Return the [X, Y] coordinate for the center point of the cell that contains the specified text.  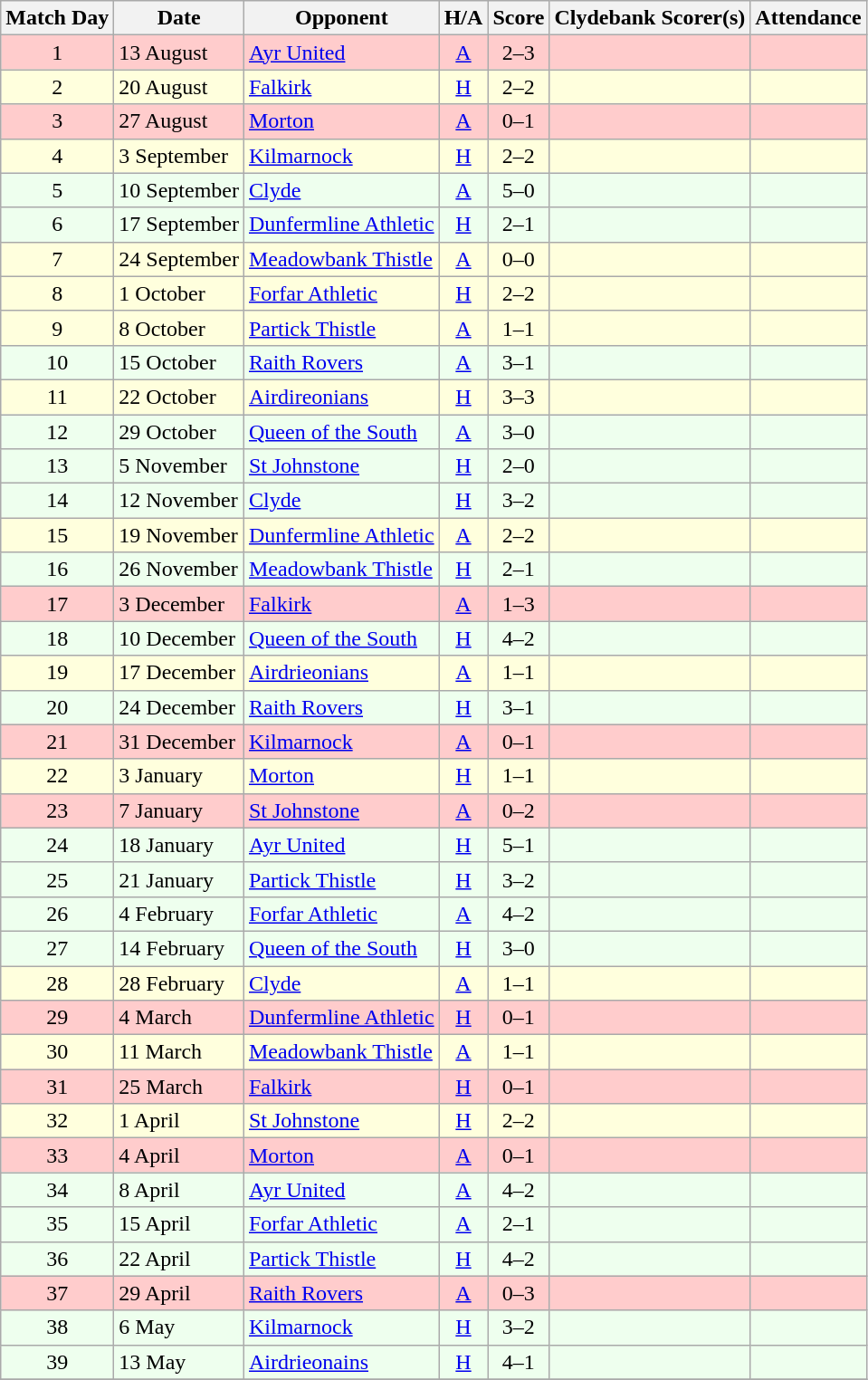
32 [58, 1121]
18 [58, 638]
1–3 [519, 604]
3 [58, 121]
37 [58, 1293]
28 [58, 982]
6 [58, 225]
16 [58, 570]
Score [519, 18]
0–0 [519, 259]
21 January [179, 879]
Clydebank Scorer(s) [650, 18]
19 November [179, 535]
11 March [179, 1052]
5 November [179, 466]
15 [58, 535]
22 [58, 776]
19 [58, 673]
31 [58, 1087]
13 May [179, 1362]
12 [58, 432]
36 [58, 1259]
20 [58, 707]
24 December [179, 707]
34 [58, 1190]
12 November [179, 501]
4 March [179, 1018]
13 [58, 466]
11 [58, 397]
4–1 [519, 1362]
27 August [179, 121]
27 [58, 948]
1 April [179, 1121]
30 [58, 1052]
0–2 [519, 810]
15 October [179, 362]
29 October [179, 432]
1 [58, 53]
9 [58, 328]
6 May [179, 1327]
28 February [179, 982]
25 [58, 879]
8 April [179, 1190]
17 September [179, 225]
Date [179, 18]
13 August [179, 53]
3 September [179, 156]
22 April [179, 1259]
14 [58, 501]
2–3 [519, 53]
5 [58, 190]
2 [58, 87]
0–3 [519, 1293]
10 December [179, 638]
22 October [179, 397]
Airdrieonians [341, 673]
3 December [179, 604]
38 [58, 1327]
10 [58, 362]
Attendance [808, 18]
17 December [179, 673]
15 April [179, 1224]
7 [58, 259]
20 August [179, 87]
4 April [179, 1155]
21 [58, 742]
31 December [179, 742]
Match Day [58, 18]
5–1 [519, 845]
14 February [179, 948]
29 April [179, 1293]
7 January [179, 810]
35 [58, 1224]
39 [58, 1362]
4 [58, 156]
24 September [179, 259]
8 [58, 293]
18 January [179, 845]
29 [58, 1018]
H/A [463, 18]
17 [58, 604]
24 [58, 845]
26 November [179, 570]
Airdireonians [341, 397]
10 September [179, 190]
3 January [179, 776]
3–3 [519, 397]
26 [58, 914]
1 October [179, 293]
5–0 [519, 190]
4 February [179, 914]
2–0 [519, 466]
23 [58, 810]
8 October [179, 328]
33 [58, 1155]
Opponent [341, 18]
Airdrieonains [341, 1362]
25 March [179, 1087]
